Capture the cell that displays the provided text and extract its [x, y] central coordinate. 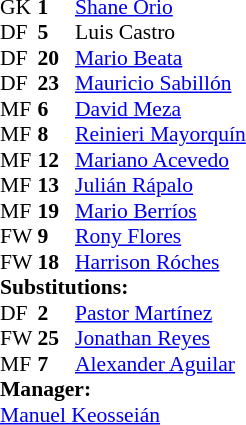
Substitutions: [123, 287]
2 [57, 313]
18 [57, 262]
7 [57, 364]
Rony Flores [160, 237]
David Meza [160, 109]
Reinieri Mayorquín [160, 135]
Mauricio Sabillón [160, 83]
5 [57, 33]
Luis Castro [160, 33]
25 [57, 339]
Mario Berríos [160, 211]
Jonathan Reyes [160, 339]
23 [57, 83]
20 [57, 58]
8 [57, 135]
12 [57, 160]
6 [57, 109]
Manager: [123, 389]
Alexander Aguilar [160, 364]
Harrison Róches [160, 262]
9 [57, 237]
13 [57, 185]
Julián Rápalo [160, 185]
Mariano Acevedo [160, 160]
Pastor Martínez [160, 313]
Mario Beata [160, 58]
19 [57, 211]
